Provide the (X, Y) coordinate of the cell's center where the given text is located.  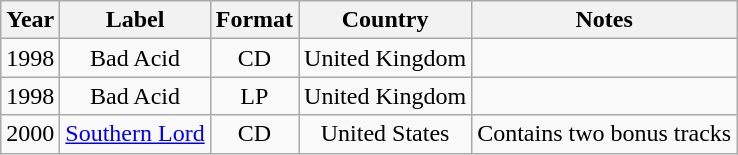
Contains two bonus tracks (604, 134)
United States (386, 134)
Notes (604, 20)
2000 (30, 134)
Format (254, 20)
Country (386, 20)
LP (254, 96)
Label (135, 20)
Year (30, 20)
Southern Lord (135, 134)
